Provide the [x, y] coordinate of the cell's center where the given text is located.  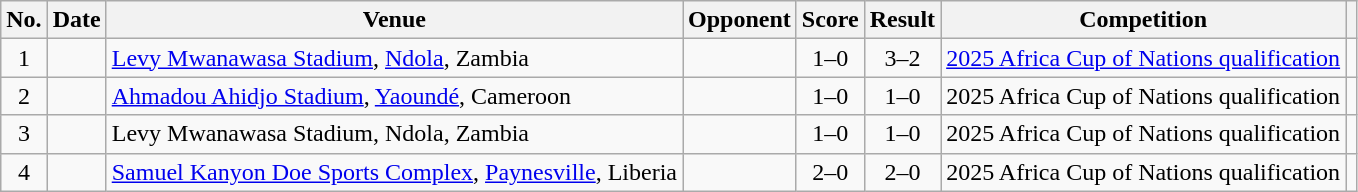
No. [24, 20]
Ahmadou Ahidjo Stadium, Yaoundé, Cameroon [394, 96]
Samuel Kanyon Doe Sports Complex, Paynesville, Liberia [394, 172]
Result [902, 20]
2 [24, 96]
3 [24, 134]
Venue [394, 20]
Opponent [740, 20]
3–2 [902, 58]
Competition [1144, 20]
Score [830, 20]
1 [24, 58]
4 [24, 172]
Date [76, 20]
